Determine the (X, Y) coordinate at the center of the cell enclosing the given text.  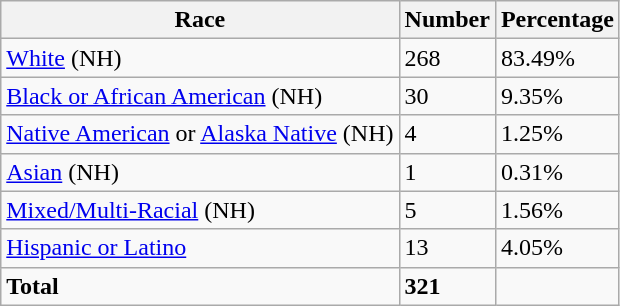
Hispanic or Latino (200, 248)
Race (200, 20)
0.31% (557, 172)
4.05% (557, 248)
Asian (NH) (200, 172)
Black or African American (NH) (200, 96)
Native American or Alaska Native (NH) (200, 134)
Number (447, 20)
4 (447, 134)
Total (200, 286)
268 (447, 58)
5 (447, 210)
9.35% (557, 96)
Mixed/Multi-Racial (NH) (200, 210)
83.49% (557, 58)
1.25% (557, 134)
1.56% (557, 210)
13 (447, 248)
321 (447, 286)
1 (447, 172)
White (NH) (200, 58)
30 (447, 96)
Percentage (557, 20)
